Find where the given text appears and provide that cell's center as (x, y) coordinate. 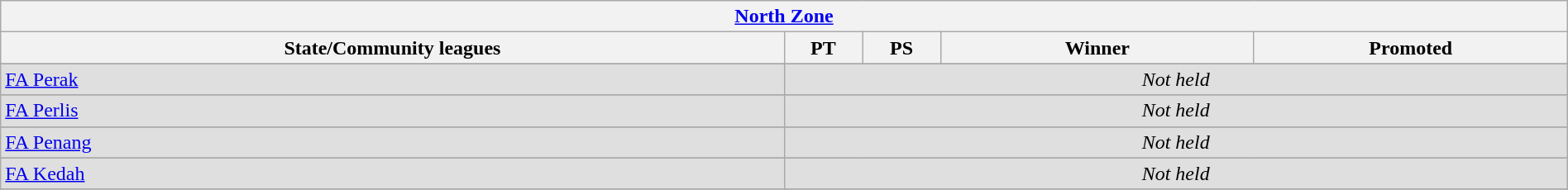
FA Penang (392, 142)
FA Perlis (392, 111)
State/Community leagues (392, 48)
Winner (1097, 48)
North Zone (784, 17)
PT (824, 48)
Promoted (1411, 48)
PS (901, 48)
FA Kedah (392, 173)
FA Perak (392, 79)
